Extract the [X, Y] coordinate from the center of the cell holding the provided text.  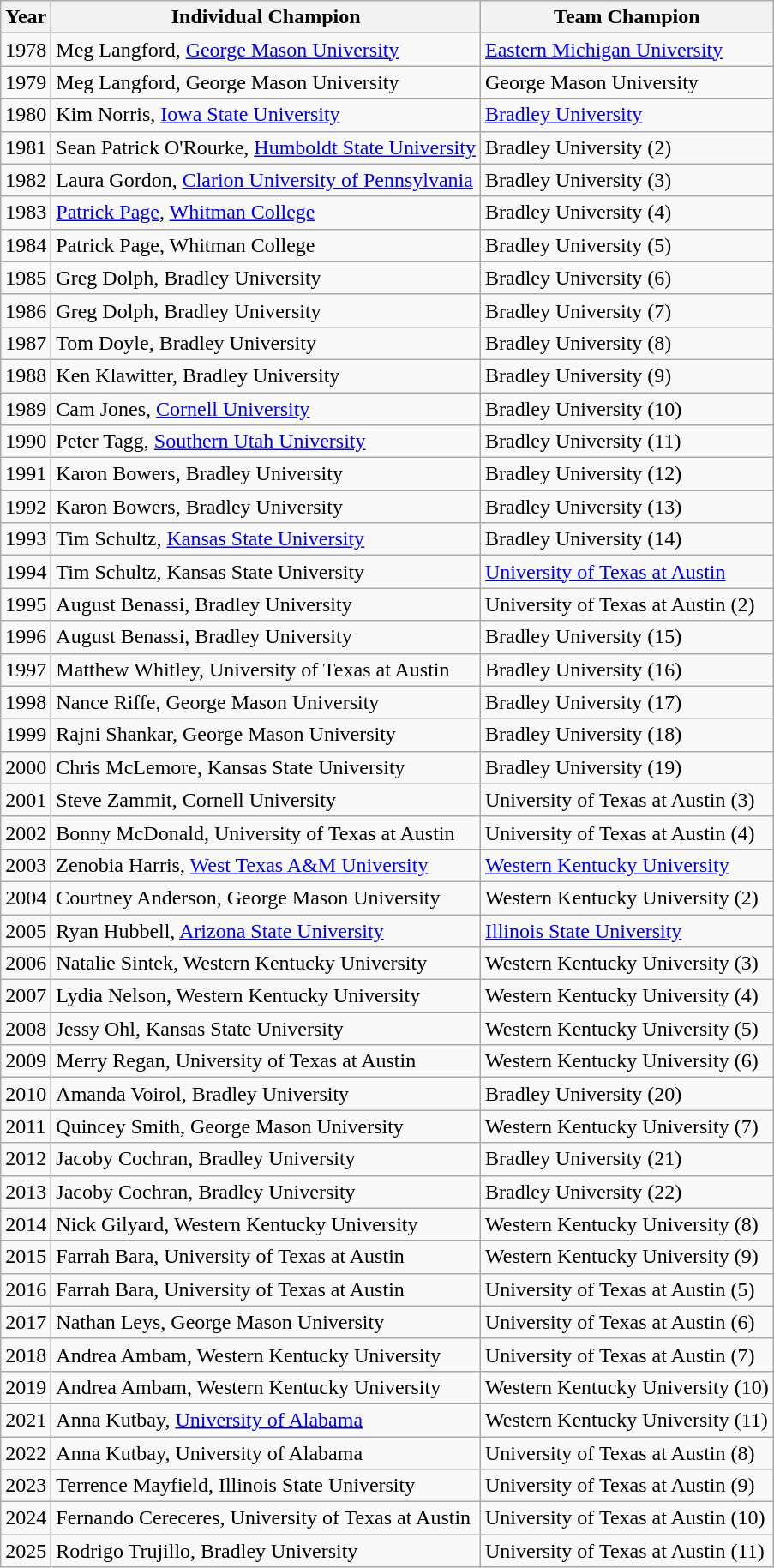
Eastern Michigan University [627, 50]
2012 [26, 1159]
Bradley University (13) [627, 507]
Bradley University (21) [627, 1159]
Nathan Leys, George Mason University [266, 1322]
Sean Patrick O'Rourke, Humboldt State University [266, 147]
2003 [26, 865]
Bradley University (4) [627, 213]
Bradley University (20) [627, 1094]
1981 [26, 147]
2009 [26, 1061]
2005 [26, 930]
1982 [26, 180]
University of Texas at Austin (6) [627, 1322]
University of Texas at Austin (10) [627, 1518]
Steve Zammit, Cornell University [266, 800]
Bradley University (8) [627, 343]
2024 [26, 1518]
Western Kentucky University (2) [627, 898]
Bradley University (14) [627, 539]
Terrence Mayfield, Illinois State University [266, 1486]
Western Kentucky University (11) [627, 1420]
Laura Gordon, Clarion University of Pennsylvania [266, 180]
Peter Tagg, Southern Utah University [266, 442]
2022 [26, 1453]
2016 [26, 1289]
Tom Doyle, Bradley University [266, 343]
Bradley University (16) [627, 670]
Bradley University (7) [627, 310]
Bradley University (22) [627, 1192]
Cam Jones, Cornell University [266, 409]
1983 [26, 213]
University of Texas at Austin [627, 572]
Bradley University (19) [627, 767]
Quincey Smith, George Mason University [266, 1126]
Western Kentucky University (5) [627, 1029]
Nance Riffe, George Mason University [266, 702]
2025 [26, 1551]
2021 [26, 1420]
2013 [26, 1192]
Bradley University (12) [627, 474]
2011 [26, 1126]
Chris McLemore, Kansas State University [266, 767]
2018 [26, 1355]
1989 [26, 409]
1988 [26, 375]
2001 [26, 800]
Matthew Whitley, University of Texas at Austin [266, 670]
1994 [26, 572]
Western Kentucky University (7) [627, 1126]
University of Texas at Austin (3) [627, 800]
University of Texas at Austin (9) [627, 1486]
Bradley University (6) [627, 278]
Nick Gilyard, Western Kentucky University [266, 1224]
1984 [26, 245]
Western Kentucky University [627, 865]
2014 [26, 1224]
Kim Norris, Iowa State University [266, 115]
University of Texas at Austin (11) [627, 1551]
University of Texas at Austin (5) [627, 1289]
Jessy Ohl, Kansas State University [266, 1029]
Rodrigo Trujillo, Bradley University [266, 1551]
Western Kentucky University (3) [627, 964]
Bradley University (5) [627, 245]
University of Texas at Austin (8) [627, 1453]
1987 [26, 343]
Lydia Nelson, Western Kentucky University [266, 996]
Western Kentucky University (9) [627, 1257]
1993 [26, 539]
2010 [26, 1094]
2007 [26, 996]
Fernando Cereceres, University of Texas at Austin [266, 1518]
2019 [26, 1387]
Illinois State University [627, 930]
1995 [26, 604]
Year [26, 17]
1997 [26, 670]
2023 [26, 1486]
Individual Champion [266, 17]
1991 [26, 474]
2002 [26, 832]
Bonny McDonald, University of Texas at Austin [266, 832]
2017 [26, 1322]
Ken Klawitter, Bradley University [266, 375]
1996 [26, 637]
1999 [26, 735]
George Mason University [627, 82]
Bradley University (3) [627, 180]
Bradley University (15) [627, 637]
Western Kentucky University (8) [627, 1224]
Western Kentucky University (10) [627, 1387]
2006 [26, 964]
Natalie Sintek, Western Kentucky University [266, 964]
1990 [26, 442]
Amanda Voirol, Bradley University [266, 1094]
Merry Regan, University of Texas at Austin [266, 1061]
Zenobia Harris, West Texas A&M University [266, 865]
2004 [26, 898]
1985 [26, 278]
1998 [26, 702]
1979 [26, 82]
Bradley University (9) [627, 375]
Rajni Shankar, George Mason University [266, 735]
Bradley University (18) [627, 735]
Courtney Anderson, George Mason University [266, 898]
Bradley University [627, 115]
Western Kentucky University (4) [627, 996]
Team Champion [627, 17]
University of Texas at Austin (2) [627, 604]
Ryan Hubbell, Arizona State University [266, 930]
1992 [26, 507]
Bradley University (11) [627, 442]
University of Texas at Austin (7) [627, 1355]
Bradley University (17) [627, 702]
1978 [26, 50]
Western Kentucky University (6) [627, 1061]
Bradley University (10) [627, 409]
2000 [26, 767]
1986 [26, 310]
2008 [26, 1029]
University of Texas at Austin (4) [627, 832]
Bradley University (2) [627, 147]
2015 [26, 1257]
1980 [26, 115]
